Return the [x, y] coordinate for the center point of the cell that contains the specified text.  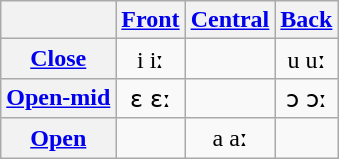
i iː [150, 59]
Central [230, 20]
Open-mid [58, 98]
Back [306, 20]
Open [58, 138]
u uː [306, 59]
ɔ ɔː [306, 98]
ɛ ɛː [150, 98]
Front [150, 20]
Close [58, 59]
a aː [230, 138]
